Scan for the cell matching the given text and deliver its [X, Y] coordinate at center. 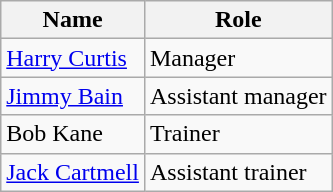
Bob Kane [73, 134]
Assistant manager [238, 96]
Manager [238, 58]
Assistant trainer [238, 172]
Harry Curtis [73, 58]
Jack Cartmell [73, 172]
Jimmy Bain [73, 96]
Name [73, 20]
Role [238, 20]
Trainer [238, 134]
